Provide the (X, Y) coordinate of the cell's center where the given text is located.  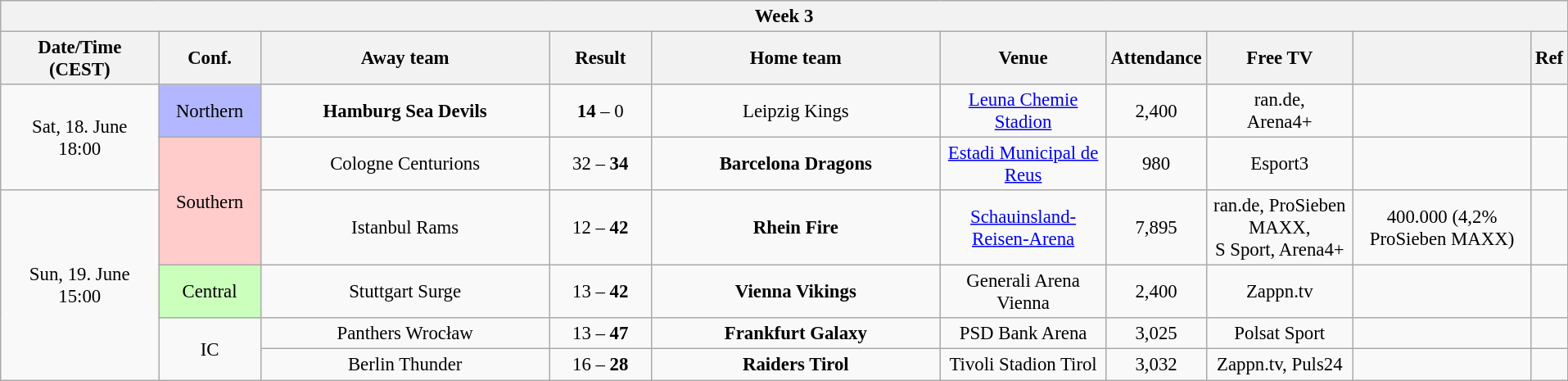
Northern (210, 111)
Estadi Municipal de Reus (1023, 164)
ran.de,Arena4+ (1279, 111)
Zappn.tv, Puls24 (1279, 365)
ran.de, ProSieben MAXX,S Sport, Arena4+ (1279, 228)
Raiders Tirol (796, 365)
14 – 0 (601, 111)
Cologne Centurions (404, 164)
IC (210, 349)
13 – 42 (601, 292)
Schauinsland-Reisen-Arena (1023, 228)
Free TV (1279, 59)
Berlin Thunder (404, 365)
7,895 (1156, 228)
3,025 (1156, 333)
Date/Time (CEST) (80, 59)
Away team (404, 59)
3,032 (1156, 365)
Polsat Sport (1279, 333)
Leipzig Kings (796, 111)
Panthers Wrocław (404, 333)
Frankfurt Galaxy (796, 333)
Hamburg Sea Devils (404, 111)
32 – 34 (601, 164)
Vienna Vikings (796, 292)
Result (601, 59)
Central (210, 292)
Esport3 (1279, 164)
PSD Bank Arena (1023, 333)
Conf. (210, 59)
Attendance (1156, 59)
Generali Arena Vienna (1023, 292)
Southern (210, 202)
Sat, 18. June18:00 (80, 138)
Istanbul Rams (404, 228)
Week 3 (784, 16)
16 – 28 (601, 365)
Rhein Fire (796, 228)
Tivoli Stadion Tirol (1023, 365)
Ref (1549, 59)
13 – 47 (601, 333)
Sun, 19. June15:00 (80, 285)
Stuttgart Surge (404, 292)
Venue (1023, 59)
Home team (796, 59)
Zappn.tv (1279, 292)
400.000 (4,2% ProSieben MAXX) (1441, 228)
12 – 42 (601, 228)
Leuna Chemie Stadion (1023, 111)
980 (1156, 164)
Barcelona Dragons (796, 164)
